Detect which cell encompasses the target text, then output its (x, y) center coordinate. 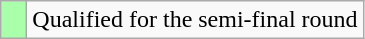
Qualified for the semi-final round (195, 20)
